From the cell containing the given text, extract its center point as [X, Y] coordinate. 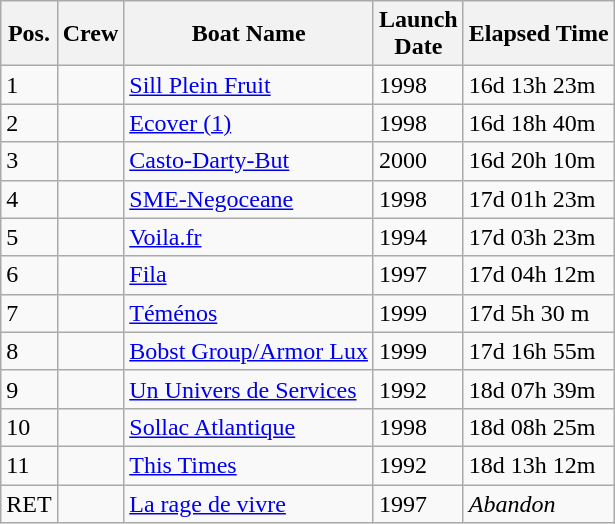
17d 16h 55m [538, 351]
1 [29, 85]
Pos. [29, 34]
9 [29, 389]
1994 [418, 237]
Sollac Atlantique [249, 427]
17d 03h 23m [538, 237]
10 [29, 427]
SME-Negoceane [249, 199]
4 [29, 199]
16d 20h 10m [538, 161]
2000 [418, 161]
Bobst Group/Armor Lux [249, 351]
RET [29, 503]
LaunchDate [418, 34]
17d 5h 30 m [538, 313]
Voila.fr [249, 237]
17d 04h 12m [538, 275]
Fila [249, 275]
5 [29, 237]
8 [29, 351]
11 [29, 465]
Ecover (1) [249, 123]
Elapsed Time [538, 34]
16d 13h 23m [538, 85]
Abandon [538, 503]
La rage de vivre [249, 503]
17d 01h 23m [538, 199]
2 [29, 123]
18d 07h 39m [538, 389]
6 [29, 275]
3 [29, 161]
16d 18h 40m [538, 123]
This Times [249, 465]
Sill Plein Fruit [249, 85]
Casto-Darty-But [249, 161]
Crew [90, 34]
18d 08h 25m [538, 427]
Un Univers de Services [249, 389]
18d 13h 12m [538, 465]
Boat Name [249, 34]
Téménos [249, 313]
7 [29, 313]
